Extract the (x, y) coordinate from the center of the cell holding the provided text.  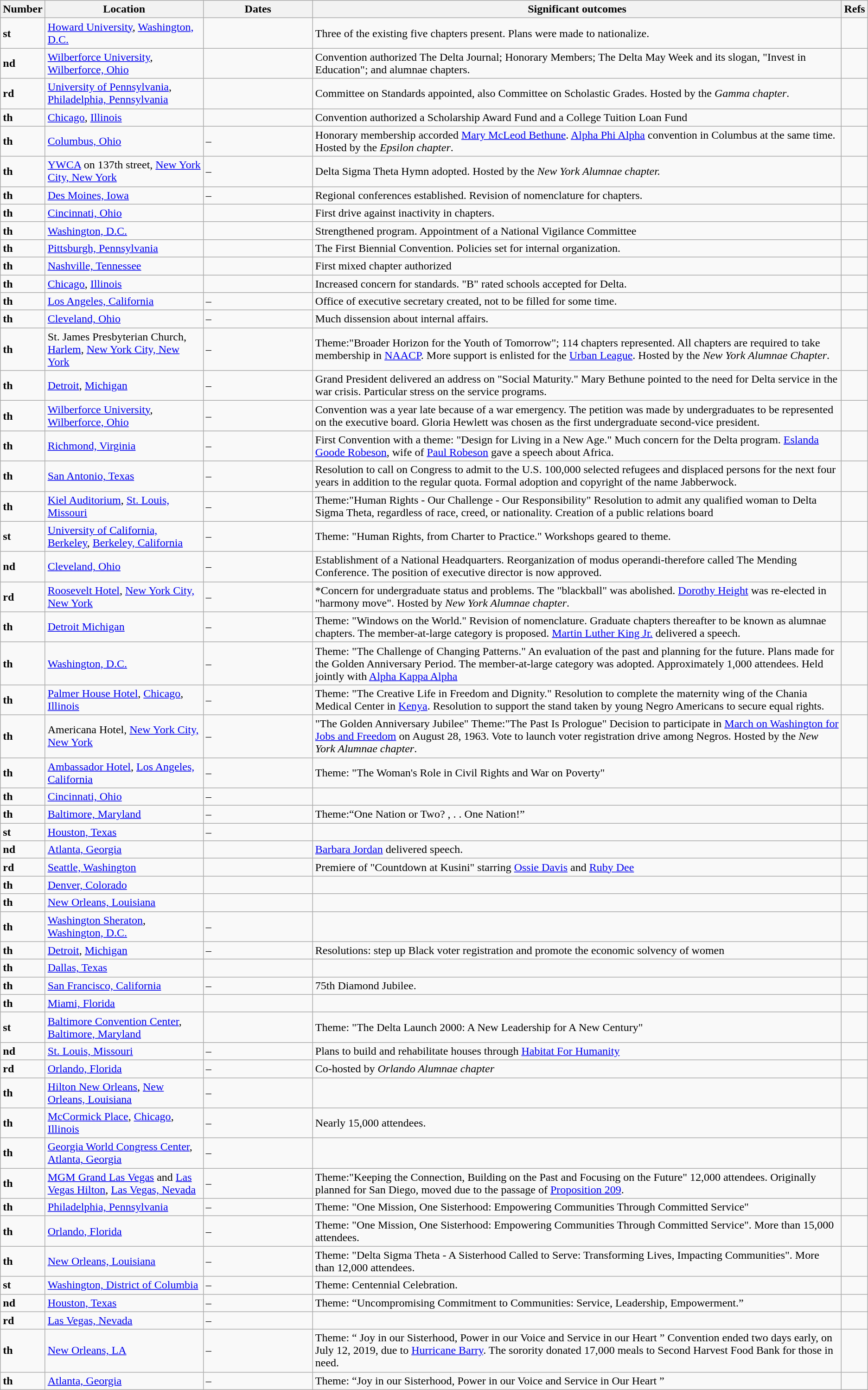
Georgia World Congress Center, Atlanta, Georgia (124, 1153)
Denver, Colorado (124, 885)
Regional conferences established. Revision of nomenclature for chapters. (577, 195)
Pittsburgh, Pennsylvania (124, 248)
San Francisco, California (124, 986)
Three of the existing five chapters present. Plans were made to nationalize. (577, 33)
Office of executive secretary created, not to be filled for some time. (577, 301)
Theme: “Joy in our Sisterhood, Power in our Voice and Service in Our Heart ” (577, 1381)
Theme: "The Delta Launch 2000: A New Leadership for A New Century" (577, 1027)
Des Moines, Iowa (124, 195)
Palmer House Hotel, Chicago, Illinois (124, 699)
Americana Hotel, New York City, New York (124, 736)
Delta Sigma Theta Hymn adopted. Hosted by the New York Alumnae chapter. (577, 172)
University of California, Berkeley, Berkeley, California (124, 536)
Washington, District of Columbia (124, 1285)
Richmond, Virginia (124, 446)
Increased concern for standards. "B" rated schools accepted for Delta. (577, 283)
Seattle, Washington (124, 867)
Theme: "Delta Sigma Theta - A Sisterhood Called to Serve: Transforming Lives, Impacting Communities". More than 12,000 attendees. (577, 1262)
New Orleans, LA (124, 1351)
Committee on Standards appointed, also Committee on Scholastic Grades. Hosted by the Gamma chapter. (577, 94)
Location (124, 9)
Dallas, Texas (124, 968)
Baltimore, Maryland (124, 814)
San Antonio, Texas (124, 476)
Las Vegas, Nevada (124, 1320)
St. Louis, Missouri (124, 1051)
Theme: Centennial Celebration. (577, 1285)
Dates (258, 9)
Theme: "One Mission, One Sisterhood: Empowering Communities Through Committed Service" (577, 1207)
McCormick Place, Chicago, Illinois (124, 1123)
Theme: "One Mission, One Sisterhood: Empowering Communities Through Committed Service". More than 15,000 attendees. (577, 1231)
Strengthened program. Appointment of a National Vigilance Committee (577, 231)
Roosevelt Hotel, New York City, New York (124, 596)
Theme:“One Nation or Two? , . . One Nation!” (577, 814)
Plans to build and rehabilitate houses through Habitat For Humanity (577, 1051)
Nashville, Tennessee (124, 266)
Premiere of "Countdown at Kusini" starring Ossie Davis and Ruby Dee (577, 867)
Howard University, Washington, D.C. (124, 33)
Barbara Jordan delivered speech. (577, 850)
First drive against inactivity in chapters. (577, 213)
Nearly 15,000 attendees. (577, 1123)
Much dissension about internal affairs. (577, 319)
Theme: “Uncompromising Commitment to Communities: Service, Leadership, Empowerment.” (577, 1303)
Miami, Florida (124, 1003)
Kiel Auditorium, St. Louis, Missouri (124, 506)
First mixed chapter authorized (577, 266)
Honorary membership accorded Mary McLeod Bethune. Alpha Phi Alpha convention in Columbus at the same time. Hosted by the Epsilon chapter. (577, 141)
Hilton New Orleans, New Orleans, Louisiana (124, 1093)
Co-hosted by Orlando Alumnae chapter (577, 1069)
Columbus, Ohio (124, 141)
Ambassador Hotel, Los Angeles, California (124, 773)
Number (23, 9)
Philadelphia, Pennsylvania (124, 1207)
YWCA on 137th street, New York City, New York (124, 172)
Significant outcomes (577, 9)
Refs (855, 9)
Los Angeles, California (124, 301)
75th Diamond Jubilee. (577, 986)
Baltimore Convention Center, Baltimore, Maryland (124, 1027)
The First Biennial Convention. Policies set for internal organization. (577, 248)
MGM Grand Las Vegas and Las Vegas Hilton, Las Vegas, Nevada (124, 1184)
St. James Presbyterian Church, Harlem, New York City, New York (124, 349)
Theme: "Human Rights, from Charter to Practice." Workshops geared to theme. (577, 536)
Convention authorized a Scholarship Award Fund and a College Tuition Loan Fund (577, 117)
Resolutions: step up Black voter registration and promote the economic solvency of women (577, 950)
Detroit Michigan (124, 627)
Washington Sheraton, Washington, D.C. (124, 927)
Theme: "The Woman's Role in Civil Rights and War on Poverty" (577, 773)
Convention authorized The Delta Journal; Honorary Members; The Delta May Week and its slogan, "Invest in Education"; and alumnae chapters. (577, 63)
University of Pennsylvania, Philadelphia, Pennsylvania (124, 94)
